Determine the (X, Y) coordinate at the center of the cell enclosing the given text.  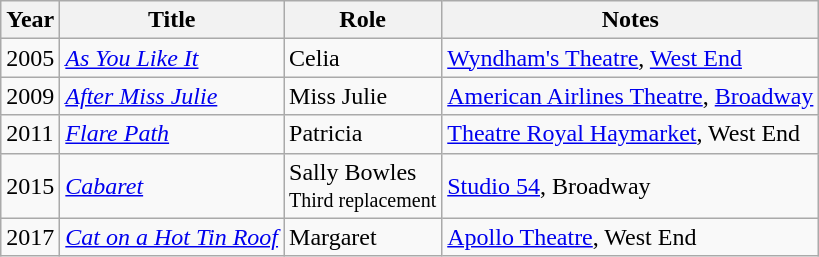
Cat on a Hot Tin Roof (172, 237)
2005 (30, 58)
Theatre Royal Haymarket, West End (630, 134)
2011 (30, 134)
Year (30, 20)
After Miss Julie (172, 96)
Flare Path (172, 134)
Margaret (363, 237)
Patricia (363, 134)
Miss Julie (363, 96)
Studio 54, Broadway (630, 186)
Wyndham's Theatre, West End (630, 58)
Title (172, 20)
American Airlines Theatre, Broadway (630, 96)
Sally BowlesThird replacement (363, 186)
Notes (630, 20)
Apollo Theatre, West End (630, 237)
2015 (30, 186)
As You Like It (172, 58)
Celia (363, 58)
2009 (30, 96)
Cabaret (172, 186)
Role (363, 20)
2017 (30, 237)
